For the text-containing cell, return its midpoint in (x, y) coordinate format. 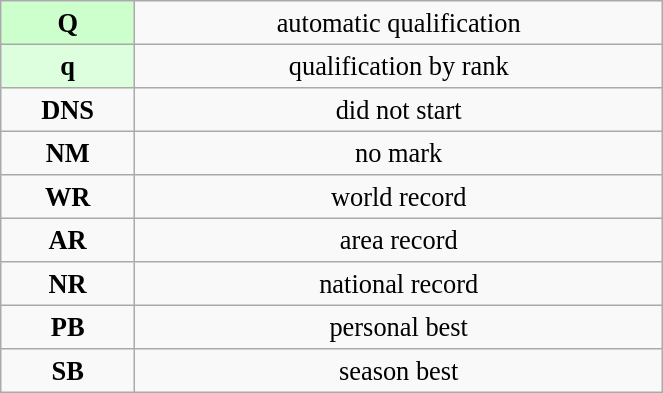
AR (68, 240)
world record (399, 197)
season best (399, 371)
q (68, 66)
automatic qualification (399, 22)
PB (68, 327)
DNS (68, 109)
qualification by rank (399, 66)
WR (68, 197)
national record (399, 284)
no mark (399, 153)
NR (68, 284)
SB (68, 371)
NM (68, 153)
did not start (399, 109)
Q (68, 22)
area record (399, 240)
personal best (399, 327)
